Identify which cell holds the provided text, then report its [x, y] central coordinate. 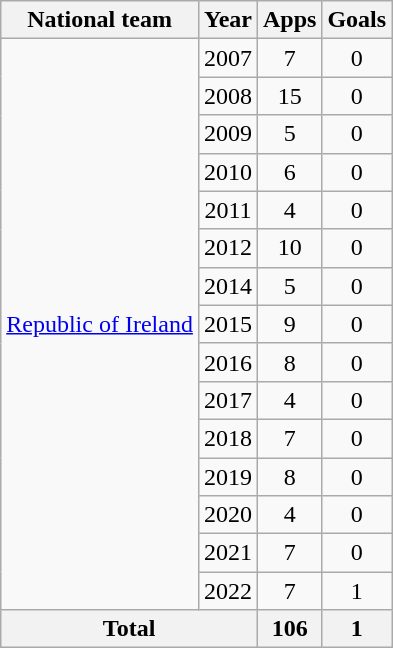
Apps [289, 20]
2022 [228, 591]
9 [289, 324]
Republic of Ireland [100, 324]
2018 [228, 438]
2012 [228, 248]
2015 [228, 324]
2014 [228, 286]
Goals [357, 20]
2017 [228, 400]
Year [228, 20]
2010 [228, 172]
2021 [228, 553]
10 [289, 248]
2016 [228, 362]
Total [130, 629]
2020 [228, 515]
2007 [228, 58]
2008 [228, 96]
15 [289, 96]
National team [100, 20]
2019 [228, 477]
2011 [228, 210]
2009 [228, 134]
106 [289, 629]
6 [289, 172]
